For the text-containing cell, return its midpoint in [x, y] coordinate format. 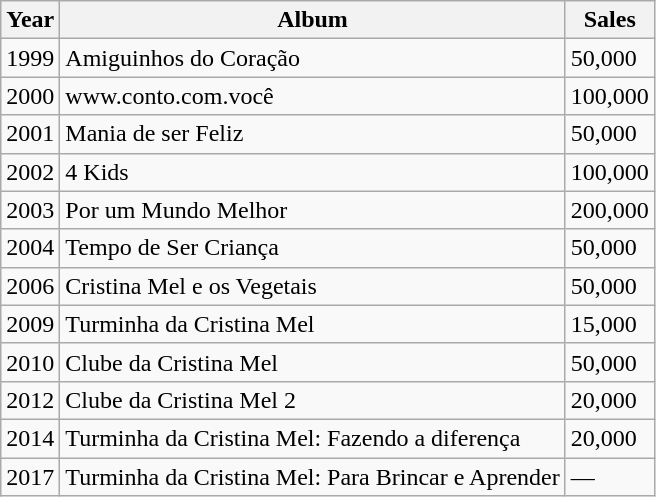
Turminha da Cristina Mel: Fazendo a diferença [312, 438]
2001 [30, 134]
2009 [30, 324]
Clube da Cristina Mel [312, 362]
200,000 [610, 210]
15,000 [610, 324]
4 Kids [312, 172]
www.conto.com.você [312, 96]
Sales [610, 20]
Amiguinhos do Coração [312, 58]
Mania de ser Feliz [312, 134]
Turminha da Cristina Mel [312, 324]
2002 [30, 172]
2017 [30, 477]
2003 [30, 210]
Cristina Mel e os Vegetais [312, 286]
2012 [30, 400]
1999 [30, 58]
2010 [30, 362]
2006 [30, 286]
Clube da Cristina Mel 2 [312, 400]
Year [30, 20]
2014 [30, 438]
— [610, 477]
Turminha da Cristina Mel: Para Brincar e Aprender [312, 477]
Por um Mundo Melhor [312, 210]
2004 [30, 248]
2000 [30, 96]
Album [312, 20]
Tempo de Ser Criança [312, 248]
